Return the [X, Y] coordinate for the center point of the cell that contains the specified text.  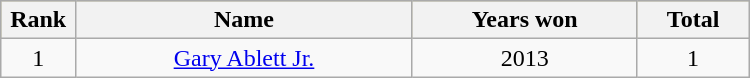
Rank [38, 20]
Total [693, 20]
Name [244, 20]
Years won [524, 20]
Gary Ablett Jr. [244, 58]
2013 [524, 58]
